Detect which cell encompasses the target text, then output its (X, Y) center coordinate. 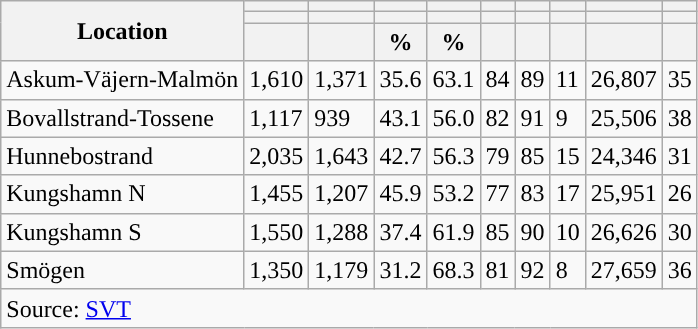
31 (680, 156)
1,288 (342, 232)
1,643 (342, 156)
56.0 (454, 118)
61.9 (454, 232)
26 (680, 194)
77 (498, 194)
Source: SVT (350, 308)
37.4 (400, 232)
Location (122, 31)
Hunnebostrand (122, 156)
45.9 (400, 194)
1,117 (276, 118)
25,951 (624, 194)
8 (568, 270)
92 (532, 270)
90 (532, 232)
53.2 (454, 194)
10 (568, 232)
24,346 (624, 156)
26,626 (624, 232)
1,455 (276, 194)
1,179 (342, 270)
83 (532, 194)
939 (342, 118)
35.6 (400, 80)
42.7 (400, 156)
Bovallstrand-Tossene (122, 118)
91 (532, 118)
1,350 (276, 270)
38 (680, 118)
1,550 (276, 232)
27,659 (624, 270)
Kungshamn N (122, 194)
84 (498, 80)
30 (680, 232)
17 (568, 194)
Kungshamn S (122, 232)
Smögen (122, 270)
36 (680, 270)
43.1 (400, 118)
31.2 (400, 270)
1,207 (342, 194)
68.3 (454, 270)
9 (568, 118)
89 (532, 80)
81 (498, 270)
11 (568, 80)
25,506 (624, 118)
2,035 (276, 156)
1,371 (342, 80)
Askum-Väjern-Malmön (122, 80)
35 (680, 80)
1,610 (276, 80)
26,807 (624, 80)
79 (498, 156)
15 (568, 156)
63.1 (454, 80)
56.3 (454, 156)
82 (498, 118)
